Determine the (x, y) coordinate at the center of the cell enclosing the given text.  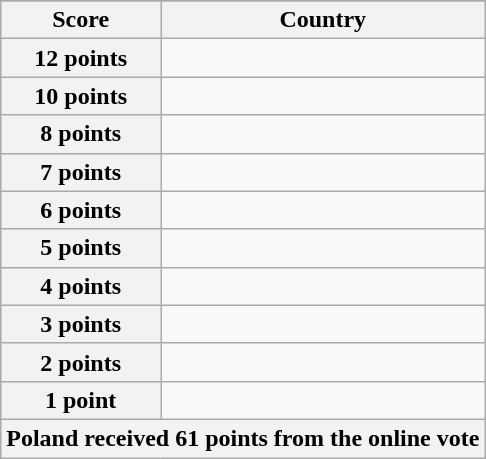
7 points (81, 172)
Poland received 61 points from the online vote (243, 438)
Score (81, 20)
5 points (81, 248)
2 points (81, 362)
1 point (81, 400)
12 points (81, 58)
8 points (81, 134)
10 points (81, 96)
6 points (81, 210)
3 points (81, 324)
4 points (81, 286)
Country (323, 20)
